For the text-containing cell, return its midpoint in (X, Y) coordinate format. 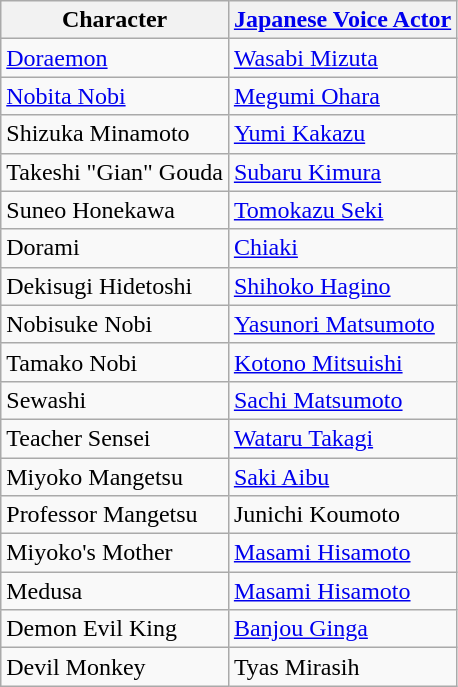
Nobisuke Nobi (115, 324)
Subaru Kimura (342, 172)
Banjou Ginga (342, 629)
Wataru Takagi (342, 438)
Medusa (115, 591)
Kotono Mitsuishi (342, 362)
Nobita Nobi (115, 96)
Teacher Sensei (115, 438)
Saki Aibu (342, 477)
Dekisugi Hidetoshi (115, 286)
Sachi Matsumoto (342, 400)
Miyoko's Mother (115, 553)
Tyas Mirasih (342, 667)
Yasunori Matsumoto (342, 324)
Yumi Kakazu (342, 134)
Professor Mangetsu (115, 515)
Suneo Honekawa (115, 210)
Tamako Nobi (115, 362)
Sewashi (115, 400)
Doraemon (115, 58)
Wasabi Mizuta (342, 58)
Junichi Koumoto (342, 515)
Tomokazu Seki (342, 210)
Chiaki (342, 248)
Dorami (115, 248)
Japanese Voice Actor (342, 20)
Shihoko Hagino (342, 286)
Demon Evil King (115, 629)
Miyoko Mangetsu (115, 477)
Devil Monkey (115, 667)
Megumi Ohara (342, 96)
Shizuka Minamoto (115, 134)
Takeshi "Gian" Gouda (115, 172)
Character (115, 20)
